Output the [x, y] coordinate of the center of the cell containing the given text.  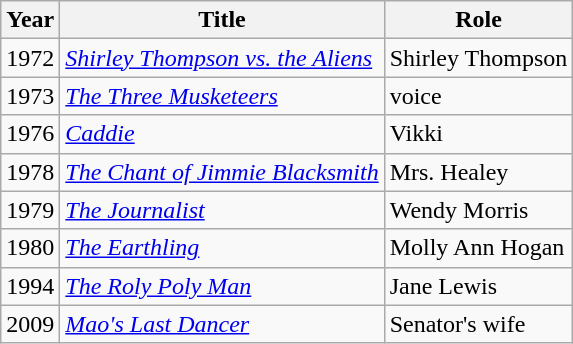
1973 [30, 96]
2009 [30, 324]
The Roly Poly Man [222, 286]
Mrs. Healey [478, 172]
1994 [30, 286]
1979 [30, 210]
Mao's Last Dancer [222, 324]
The Journalist [222, 210]
1978 [30, 172]
Senator's wife [478, 324]
voice [478, 96]
Role [478, 20]
Shirley Thompson [478, 58]
Jane Lewis [478, 286]
1980 [30, 248]
Year [30, 20]
The Earthling [222, 248]
Title [222, 20]
1976 [30, 134]
Vikki [478, 134]
The Three Musketeers [222, 96]
Shirley Thompson vs. the Aliens [222, 58]
Molly Ann Hogan [478, 248]
Caddie [222, 134]
Wendy Morris [478, 210]
1972 [30, 58]
The Chant of Jimmie Blacksmith [222, 172]
